Pinpoint the cell where the given text exists, returning its [X, Y] midpoint coordinate. 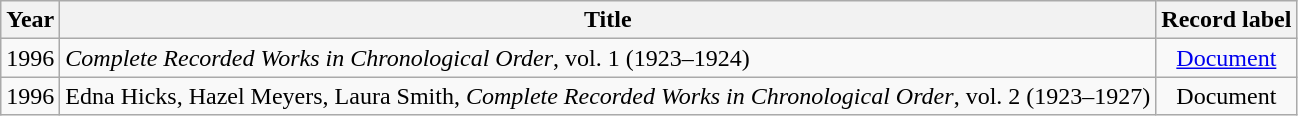
Title [608, 20]
Complete Recorded Works in Chronological Order, vol. 1 (1923–1924) [608, 58]
Year [30, 20]
Edna Hicks, Hazel Meyers, Laura Smith, Complete Recorded Works in Chronological Order, vol. 2 (1923–1927) [608, 96]
Record label [1226, 20]
